Determine the (x, y) coordinate at the center of the cell enclosing the given text.  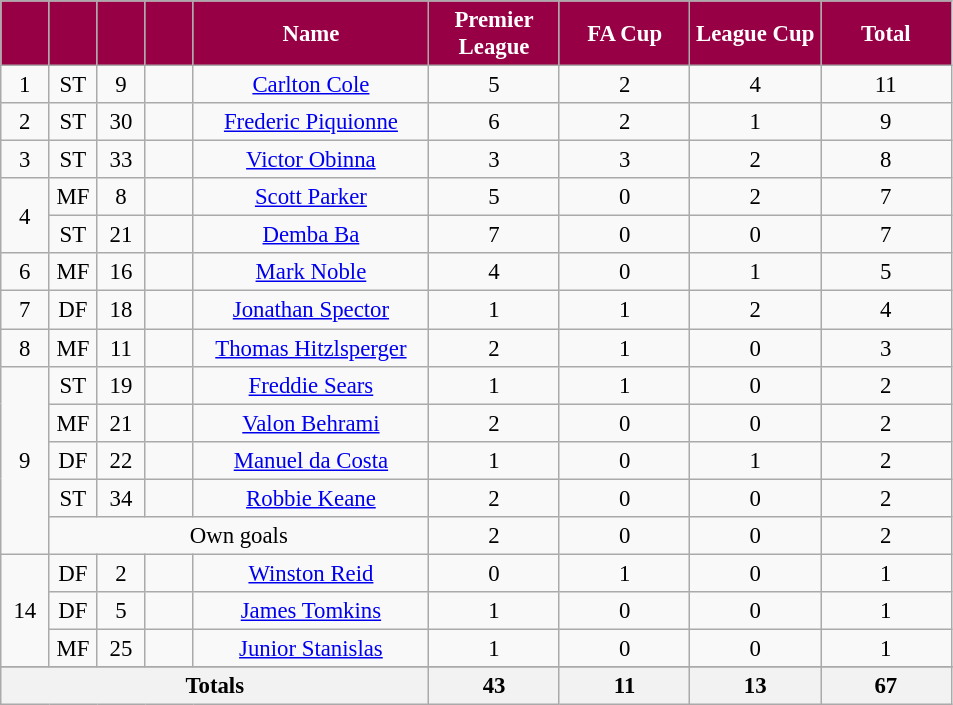
Frederic Piquionne (311, 122)
19 (121, 385)
33 (121, 160)
Mark Noble (311, 273)
25 (121, 648)
13 (756, 686)
67 (886, 686)
Thomas Hitzlsperger (311, 348)
Freddie Sears (311, 385)
Scott Parker (311, 197)
18 (121, 310)
Manuel da Costa (311, 460)
FA Cup (624, 34)
Junior Stanislas (311, 648)
Demba Ba (311, 235)
Jonathan Spector (311, 310)
Premier League (494, 34)
Total (886, 34)
Valon Behrami (311, 423)
Name (311, 34)
Totals (215, 686)
14 (25, 610)
30 (121, 122)
Victor Obinna (311, 160)
43 (494, 686)
Winston Reid (311, 573)
16 (121, 273)
Robbie Keane (311, 498)
James Tomkins (311, 611)
League Cup (756, 34)
34 (121, 498)
22 (121, 460)
Carlton Cole (311, 85)
Own goals (239, 536)
